Locate the cell with the specified text and output its (x, y) center coordinate. 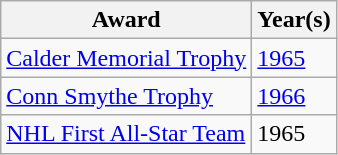
Calder Memorial Trophy (126, 58)
Year(s) (294, 20)
1966 (294, 96)
Award (126, 20)
Conn Smythe Trophy (126, 96)
NHL First All-Star Team (126, 134)
